Search for the cell housing the specified text and yield its (X, Y) center coordinate. 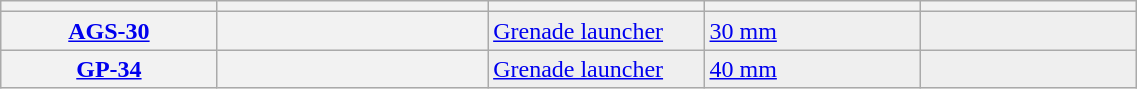
GP-34 (109, 69)
30 mm (812, 31)
AGS-30 (109, 31)
40 mm (812, 69)
